Output the (X, Y) coordinate of the center of the cell containing the given text.  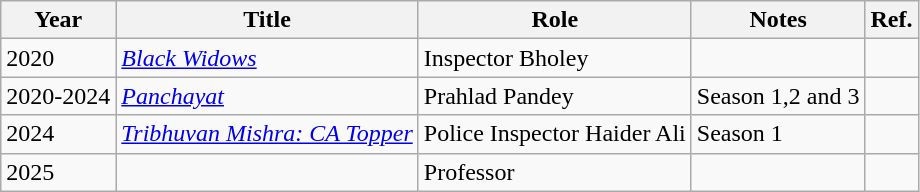
Role (554, 20)
Tribhuvan Mishra: CA Topper (267, 134)
Prahlad Pandey (554, 96)
Title (267, 20)
Year (58, 20)
Professor (554, 172)
Notes (778, 20)
2020-2024 (58, 96)
Ref. (892, 20)
Season 1 (778, 134)
2020 (58, 58)
2024 (58, 134)
Panchayat (267, 96)
Black Widows (267, 58)
2025 (58, 172)
Season 1,2 and 3 (778, 96)
Police Inspector Haider Ali (554, 134)
Inspector Bholey (554, 58)
